Detect which cell encompasses the target text, then output its (X, Y) center coordinate. 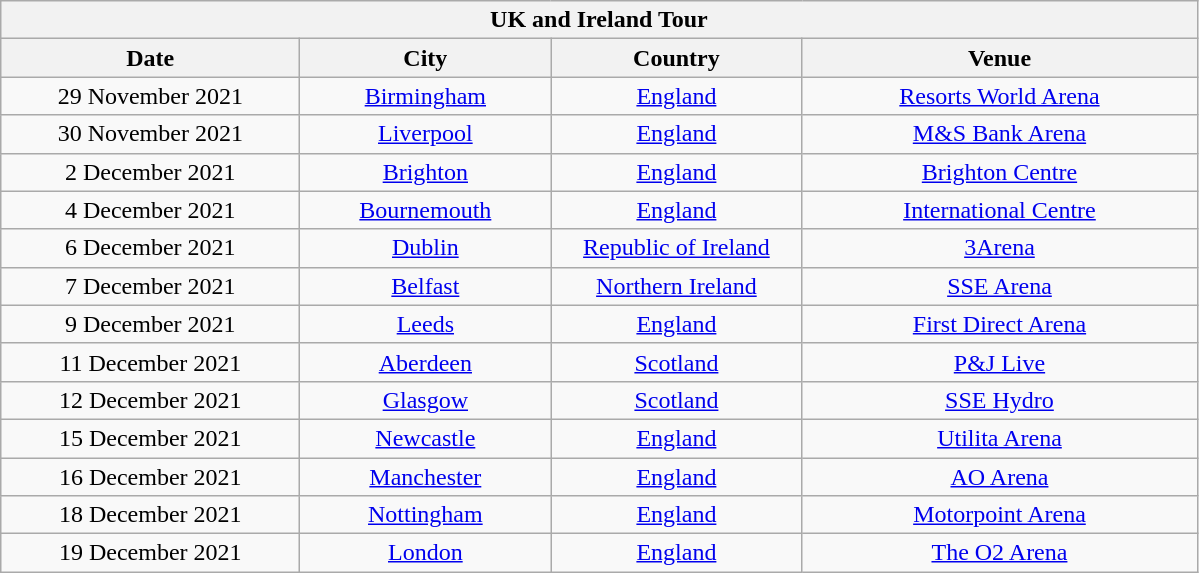
19 December 2021 (150, 553)
15 December 2021 (150, 438)
30 November 2021 (150, 134)
Dublin (426, 248)
Nottingham (426, 515)
SSE Arena (1000, 286)
12 December 2021 (150, 400)
16 December 2021 (150, 477)
Brighton Centre (1000, 172)
Venue (1000, 58)
Leeds (426, 324)
11 December 2021 (150, 362)
Manchester (426, 477)
M&S Bank Arena (1000, 134)
Aberdeen (426, 362)
Birmingham (426, 96)
Republic of Ireland (676, 248)
Glasgow (426, 400)
Date (150, 58)
Resorts World Arena (1000, 96)
Brighton (426, 172)
2 December 2021 (150, 172)
AO Arena (1000, 477)
3Arena (1000, 248)
Belfast (426, 286)
4 December 2021 (150, 210)
SSE Hydro (1000, 400)
Motorpoint Arena (1000, 515)
7 December 2021 (150, 286)
9 December 2021 (150, 324)
UK and Ireland Tour (599, 20)
P&J Live (1000, 362)
18 December 2021 (150, 515)
The O2 Arena (1000, 553)
Liverpool (426, 134)
Utilita Arena (1000, 438)
London (426, 553)
Newcastle (426, 438)
International Centre (1000, 210)
Bournemouth (426, 210)
First Direct Arena (1000, 324)
City (426, 58)
Country (676, 58)
Northern Ireland (676, 286)
29 November 2021 (150, 96)
6 December 2021 (150, 248)
